Identify which cell holds the provided text, then report its (X, Y) central coordinate. 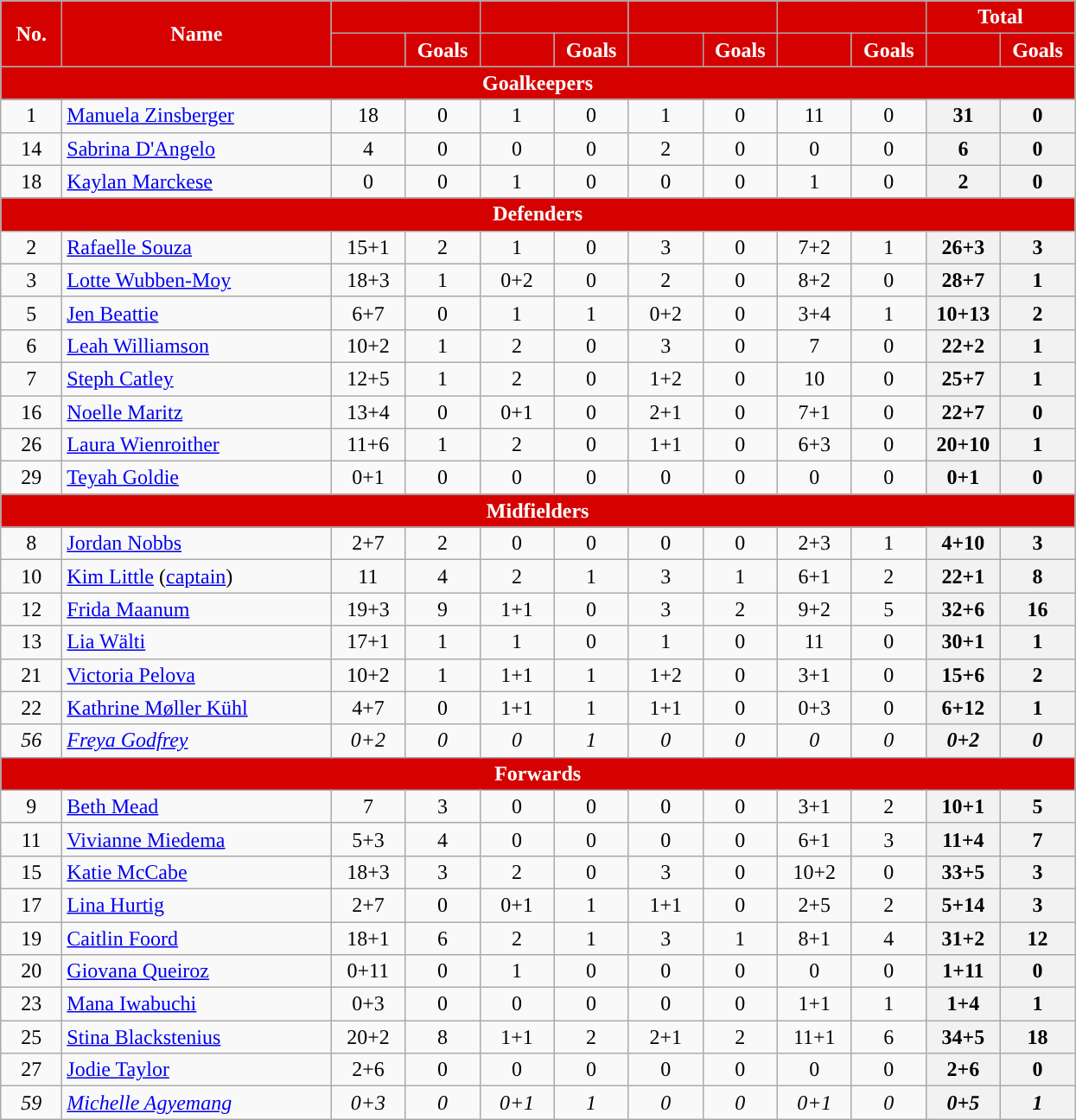
Victoria Pelova (197, 675)
27 (31, 1070)
29 (31, 478)
21 (31, 675)
Noelle Maritz (197, 412)
11+4 (963, 839)
8+2 (814, 280)
18+1 (368, 938)
8+1 (814, 938)
9+2 (814, 609)
1+11 (963, 971)
Stina Blackstenius (197, 1037)
25 (31, 1037)
No. (31, 34)
Michelle Agyemang (197, 1103)
Steph Catley (197, 379)
10+1 (963, 806)
11+1 (814, 1037)
Leah Williamson (197, 346)
26 (31, 445)
25+7 (963, 379)
5+14 (963, 905)
Lina Hurtig (197, 905)
20 (31, 971)
6+3 (814, 445)
Beth Mead (197, 806)
Giovana Queiroz (197, 971)
20+2 (368, 1037)
Kaylan Marckese (197, 181)
Total (1000, 17)
7+1 (814, 412)
4+10 (963, 544)
Katie McCabe (197, 872)
Teyah Goldie (197, 478)
31+2 (963, 938)
Lotte Wubben-Moy (197, 280)
0+11 (368, 971)
Frida Maanum (197, 609)
31 (963, 116)
32+6 (963, 609)
Laura Wienroither (197, 445)
23 (31, 1004)
11+6 (368, 445)
19+3 (368, 609)
Midfielders (538, 511)
12+5 (368, 379)
2+5 (814, 905)
Rafaelle Souza (197, 247)
Goalkeepers (538, 83)
14 (31, 149)
17 (31, 905)
26+3 (963, 247)
13+4 (368, 412)
Manuela Zinsberger (197, 116)
15 (31, 872)
6+12 (963, 708)
22 (31, 708)
Sabrina D'Angelo (197, 149)
Jodie Taylor (197, 1070)
Name (197, 34)
2+3 (814, 544)
22+2 (963, 346)
20+10 (963, 445)
30+1 (963, 642)
10+13 (963, 313)
34+5 (963, 1037)
Kim Little (captain) (197, 576)
6+7 (368, 313)
Kathrine Møller Kühl (197, 708)
Mana Iwabuchi (197, 1004)
3+4 (814, 313)
15+6 (963, 675)
56 (31, 741)
22+7 (963, 412)
19 (31, 938)
15+1 (368, 247)
4+7 (368, 708)
7+2 (814, 247)
Jordan Nobbs (197, 544)
33+5 (963, 872)
0+5 (963, 1103)
Forwards (538, 773)
28+7 (963, 280)
Caitlin Foord (197, 938)
Vivianne Miedema (197, 839)
5+3 (368, 839)
Freya Godfrey (197, 741)
59 (31, 1103)
13 (31, 642)
Lia Wälti (197, 642)
22+1 (963, 576)
1+4 (963, 1004)
Defenders (538, 214)
17+1 (368, 642)
Jen Beattie (197, 313)
